From the cell containing the given text, extract its center point as (x, y) coordinate. 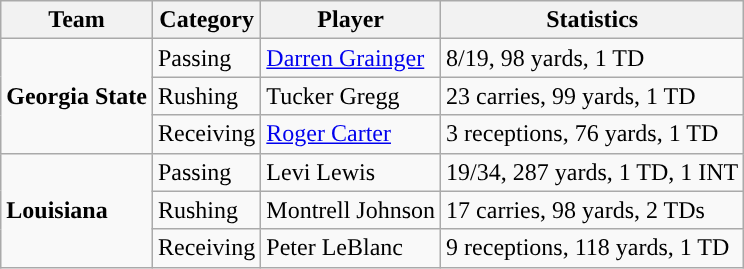
19/34, 287 yards, 1 TD, 1 INT (592, 172)
Louisiana (77, 210)
Statistics (592, 20)
9 receptions, 118 yards, 1 TD (592, 248)
3 receptions, 76 yards, 1 TD (592, 134)
Player (351, 20)
Levi Lewis (351, 172)
8/19, 98 yards, 1 TD (592, 58)
Roger Carter (351, 134)
Montrell Johnson (351, 210)
23 carries, 99 yards, 1 TD (592, 96)
Georgia State (77, 96)
Category (206, 20)
17 carries, 98 yards, 2 TDs (592, 210)
Team (77, 20)
Tucker Gregg (351, 96)
Darren Grainger (351, 58)
Peter LeBlanc (351, 248)
